Return the (x, y) coordinate for the center point of the cell that contains the specified text.  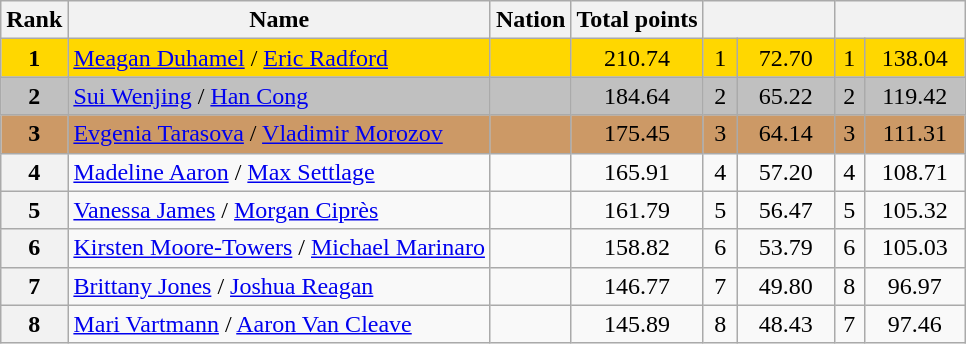
145.89 (637, 324)
56.47 (786, 210)
49.80 (786, 286)
Vanessa James / Morgan Ciprès (280, 210)
64.14 (786, 134)
53.79 (786, 248)
Sui Wenjing / Han Cong (280, 96)
111.31 (914, 134)
Name (280, 20)
Evgenia Tarasova / Vladimir Morozov (280, 134)
57.20 (786, 172)
175.45 (637, 134)
Madeline Aaron / Max Settlage (280, 172)
Total points (637, 20)
72.70 (786, 58)
65.22 (786, 96)
Brittany Jones / Joshua Reagan (280, 286)
48.43 (786, 324)
Meagan Duhamel / Eric Radford (280, 58)
119.42 (914, 96)
158.82 (637, 248)
138.04 (914, 58)
210.74 (637, 58)
105.32 (914, 210)
97.46 (914, 324)
Nation (530, 20)
Rank (34, 20)
165.91 (637, 172)
Kirsten Moore-Towers / Michael Marinaro (280, 248)
96.97 (914, 286)
108.71 (914, 172)
161.79 (637, 210)
105.03 (914, 248)
184.64 (637, 96)
Mari Vartmann / Aaron Van Cleave (280, 324)
146.77 (637, 286)
